Output the [x, y] coordinate of the center of the cell containing the given text.  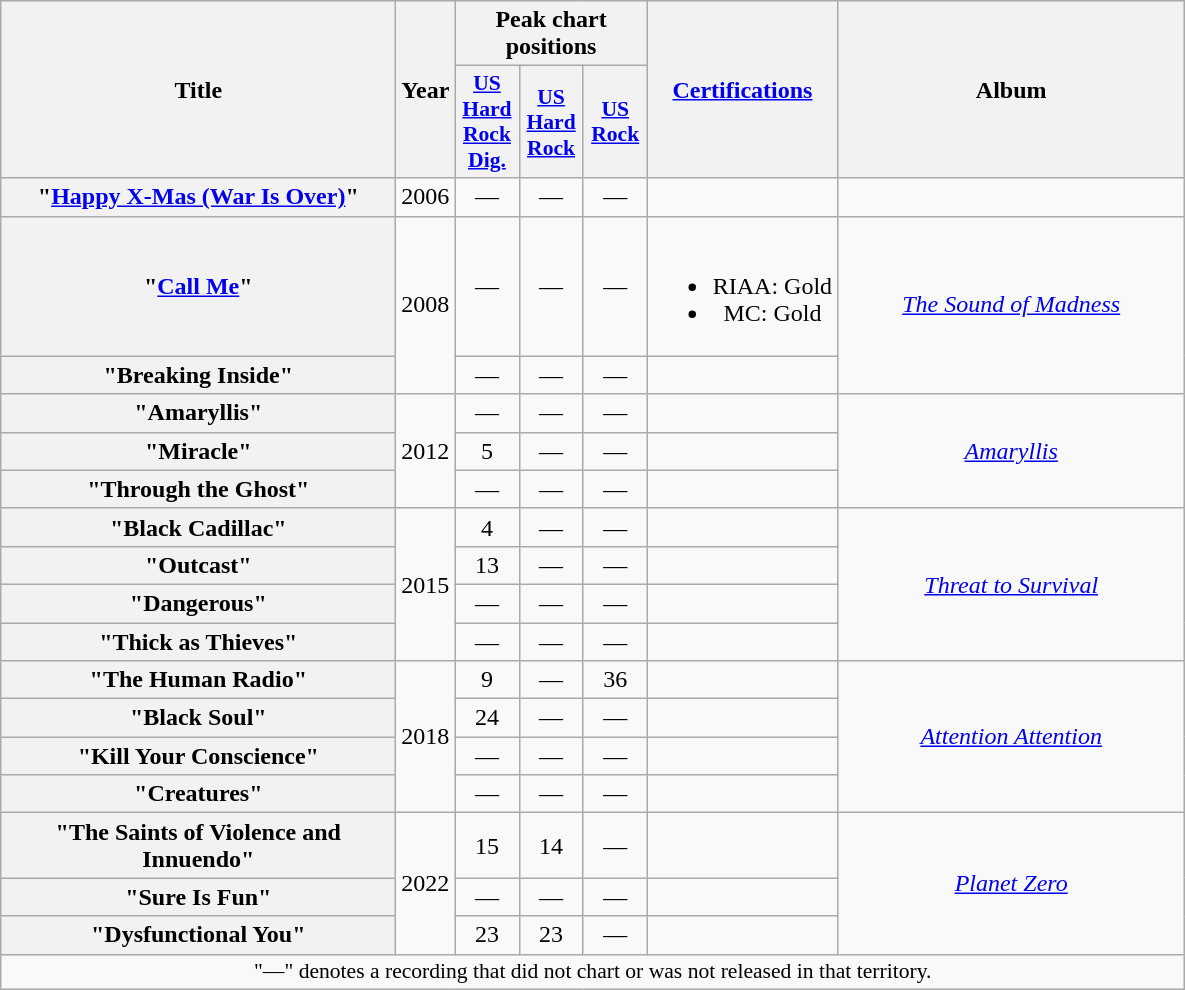
The Sound of Madness [1012, 305]
2018 [426, 737]
Attention Attention [1012, 737]
"Breaking Inside" [198, 375]
"Creatures" [198, 794]
"—" denotes a recording that did not chart or was not released in that territory. [593, 972]
"Dangerous" [198, 603]
"Outcast" [198, 565]
"Call Me" [198, 286]
5 [487, 451]
Year [426, 90]
"Sure Is Fun" [198, 897]
"Miracle" [198, 451]
Title [198, 90]
2012 [426, 451]
"Black Soul" [198, 718]
Album [1012, 90]
"Thick as Thieves" [198, 641]
2006 [426, 197]
"Black Cadillac" [198, 527]
"Amaryllis" [198, 413]
RIAA: GoldMC: Gold [742, 286]
"Happy X-Mas (War Is Over)" [198, 197]
"Dysfunctional You" [198, 935]
USRock [615, 122]
14 [551, 846]
Certifications [742, 90]
Amaryllis [1012, 451]
"The Human Radio" [198, 680]
Planet Zero [1012, 884]
"Kill Your Conscience" [198, 756]
Threat to Survival [1012, 584]
USHardRockDig. [487, 122]
2015 [426, 584]
15 [487, 846]
13 [487, 565]
USHardRock [551, 122]
"The Saints of Violence and Innuendo" [198, 846]
24 [487, 718]
36 [615, 680]
2008 [426, 305]
9 [487, 680]
4 [487, 527]
Peak chart positions [551, 34]
"Through the Ghost" [198, 489]
2022 [426, 884]
